Determine the (X, Y) coordinate at the center of the cell enclosing the given text.  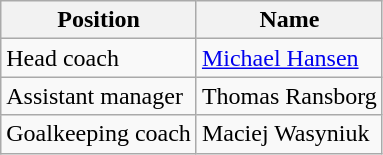
Goalkeeping coach (99, 134)
Position (99, 20)
Maciej Wasyniuk (289, 134)
Head coach (99, 58)
Thomas Ransborg (289, 96)
Name (289, 20)
Assistant manager (99, 96)
Michael Hansen (289, 58)
